Locate the cell with the specified text and output its [x, y] center coordinate. 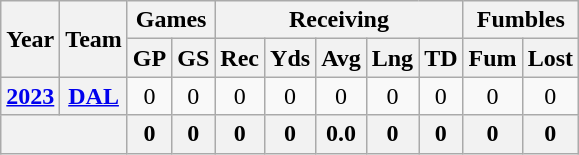
Avg [342, 58]
GS [194, 58]
Fum [492, 58]
Team [94, 39]
Receiving [339, 20]
Fumbles [520, 20]
Yds [290, 58]
Lost [550, 58]
TD [441, 58]
2023 [30, 96]
Games [170, 20]
Year [30, 39]
Rec [240, 58]
DAL [94, 96]
0.0 [342, 134]
GP [149, 58]
Lng [392, 58]
